Identify which cell holds the provided text, then report its [X, Y] central coordinate. 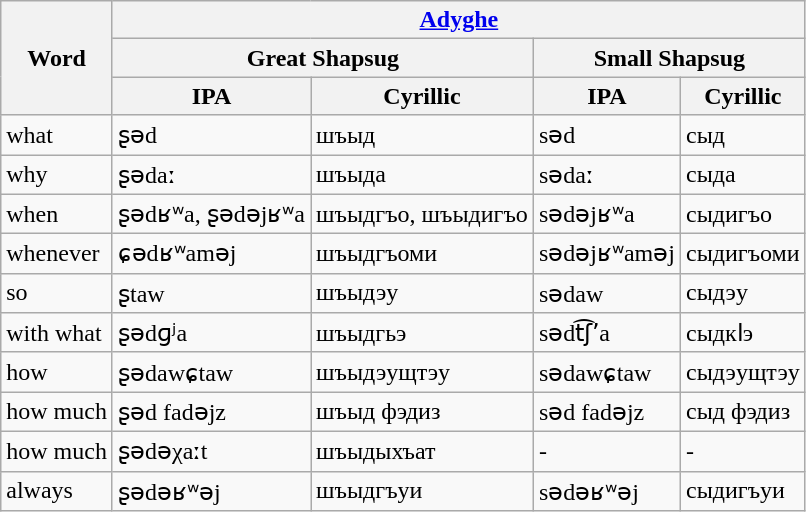
шъыдгьэ [422, 333]
сыдэущтэу [742, 372]
ʂədɡʲa [211, 333]
Adyghe [458, 20]
шъыд фэдиз [422, 412]
how [57, 372]
Great Shapsug [322, 58]
sədəʁʷəj [606, 491]
шъыда [422, 174]
what [57, 135]
шъыдэущтэу [422, 372]
шъыд [422, 135]
ɕədʁʷaməj [211, 254]
сыдкӏэ [742, 333]
so [57, 293]
ʂədaː [211, 174]
ʂədəχaːt [211, 451]
ʂədəʁʷəj [211, 491]
ʂəd [211, 135]
sədaw [606, 293]
сыдигъуи [742, 491]
when [57, 214]
sədaː [606, 174]
ʂəd fadəjz [211, 412]
ʂədʁʷa, ʂədəjʁʷa [211, 214]
ʂtaw [211, 293]
ʂədawɕtaw [211, 372]
сыдигъо [742, 214]
шъыдгъуи [422, 491]
sədt͡ʃʼa [606, 333]
always [57, 491]
whenever [57, 254]
сыд [742, 135]
сыд фэдиз [742, 412]
Word [57, 58]
сыдигъоми [742, 254]
sədawɕtaw [606, 372]
səd [606, 135]
сыдэу [742, 293]
шъыдэу [422, 293]
шъыдгъо, шъыдигъо [422, 214]
сыда [742, 174]
sədəjʁʷaməj [606, 254]
sədəjʁʷa [606, 214]
səd fadəjz [606, 412]
шъыдгъоми [422, 254]
why [57, 174]
Small Shapsug [669, 58]
with what [57, 333]
шъыдыхъат [422, 451]
